Search for the cell housing the specified text and yield its (X, Y) center coordinate. 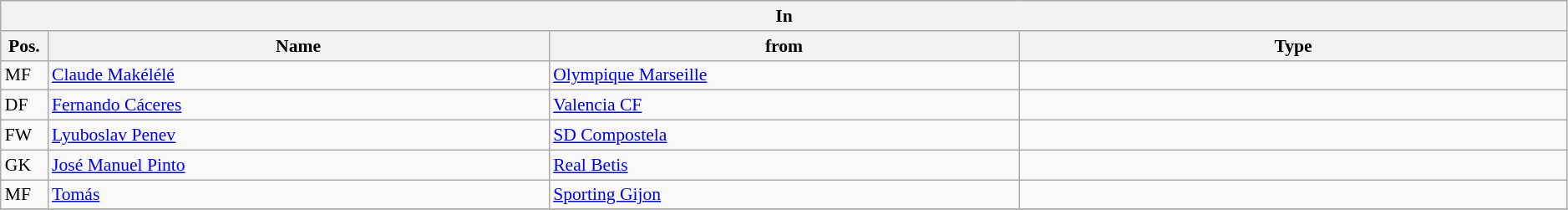
Real Betis (784, 165)
Type (1293, 46)
Pos. (24, 46)
from (784, 46)
Claude Makélélé (298, 75)
Lyuboslav Penev (298, 136)
Sporting Gijon (784, 195)
FW (24, 136)
José Manuel Pinto (298, 165)
Tomás (298, 195)
GK (24, 165)
DF (24, 105)
Fernando Cáceres (298, 105)
In (784, 16)
Valencia CF (784, 105)
Olympique Marseille (784, 75)
SD Compostela (784, 136)
Name (298, 46)
